Find where the given text appears and provide that cell's center as (X, Y) coordinate. 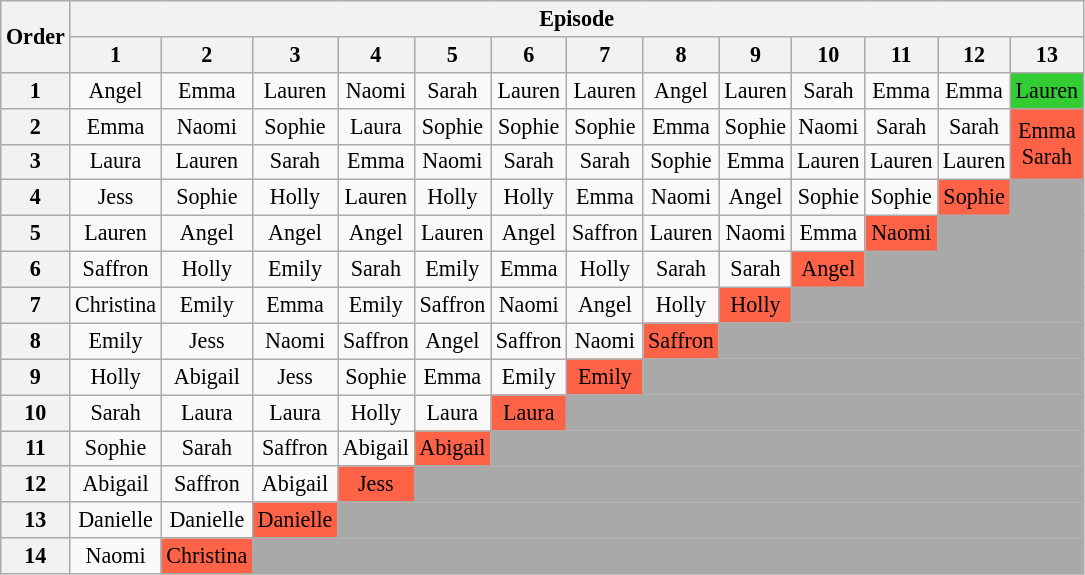
14 (36, 556)
Episode (576, 18)
Order (36, 36)
EmmaSarah (1046, 144)
